From the cell containing the given text, extract its center point as [x, y] coordinate. 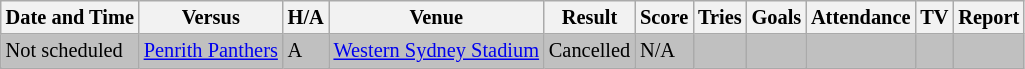
TV [934, 17]
Goals [777, 17]
Tries [720, 17]
Penrith Panthers [211, 51]
A [306, 51]
Western Sydney Stadium [436, 51]
Cancelled [590, 51]
Date and Time [70, 17]
H/A [306, 17]
N/A [664, 51]
Venue [436, 17]
Score [664, 17]
Result [590, 17]
Attendance [860, 17]
Not scheduled [70, 51]
Report [988, 17]
Versus [211, 17]
